For the text-containing cell, return its midpoint in (x, y) coordinate format. 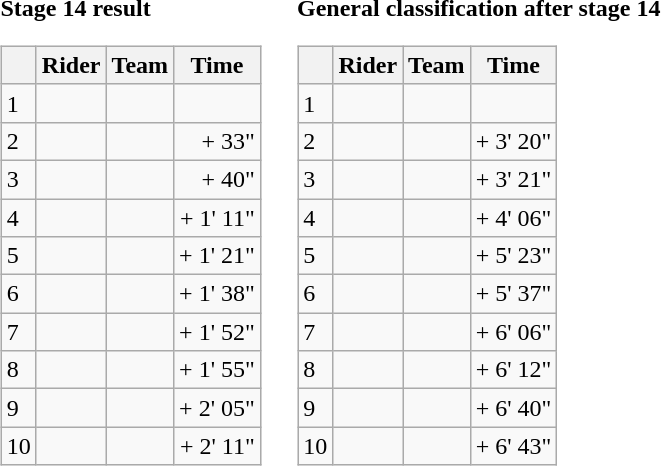
+ 6' 40" (514, 408)
+ 1' 52" (218, 332)
+ 5' 23" (514, 256)
+ 6' 43" (514, 446)
+ 6' 06" (514, 332)
+ 1' 38" (218, 294)
+ 6' 12" (514, 370)
+ 1' 21" (218, 256)
+ 1' 55" (218, 370)
+ 1' 11" (218, 217)
+ 40" (218, 179)
+ 5' 37" (514, 294)
+ 2' 05" (218, 408)
+ 4' 06" (514, 217)
+ 3' 20" (514, 141)
+ 33" (218, 141)
+ 2' 11" (218, 446)
+ 3' 21" (514, 179)
